Capture the cell that displays the provided text and extract its (x, y) central coordinate. 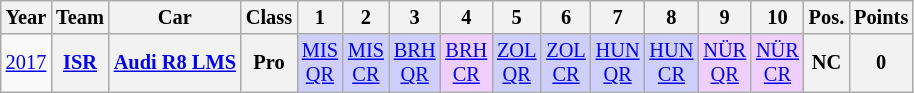
5 (516, 17)
7 (618, 17)
HUNQR (618, 63)
4 (466, 17)
NC (826, 63)
2 (366, 17)
Team (80, 17)
2017 (26, 63)
NÜRQR (724, 63)
3 (415, 17)
Audi R8 LMS (175, 63)
MISQR (320, 63)
Pos. (826, 17)
HUNCR (672, 63)
BRHQR (415, 63)
6 (566, 17)
MISCR (366, 63)
9 (724, 17)
ISR (80, 63)
Points (881, 17)
8 (672, 17)
Car (175, 17)
Pro (269, 63)
BRHCR (466, 63)
Year (26, 17)
ZOLCR (566, 63)
1 (320, 17)
NÜRCR (778, 63)
0 (881, 63)
ZOLQR (516, 63)
10 (778, 17)
Class (269, 17)
